Output the [x, y] coordinate of the center of the cell containing the given text.  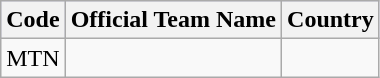
MTN [33, 58]
Official Team Name [173, 20]
Country [331, 20]
Code [33, 20]
